Find where the given text appears and provide that cell's center as (X, Y) coordinate. 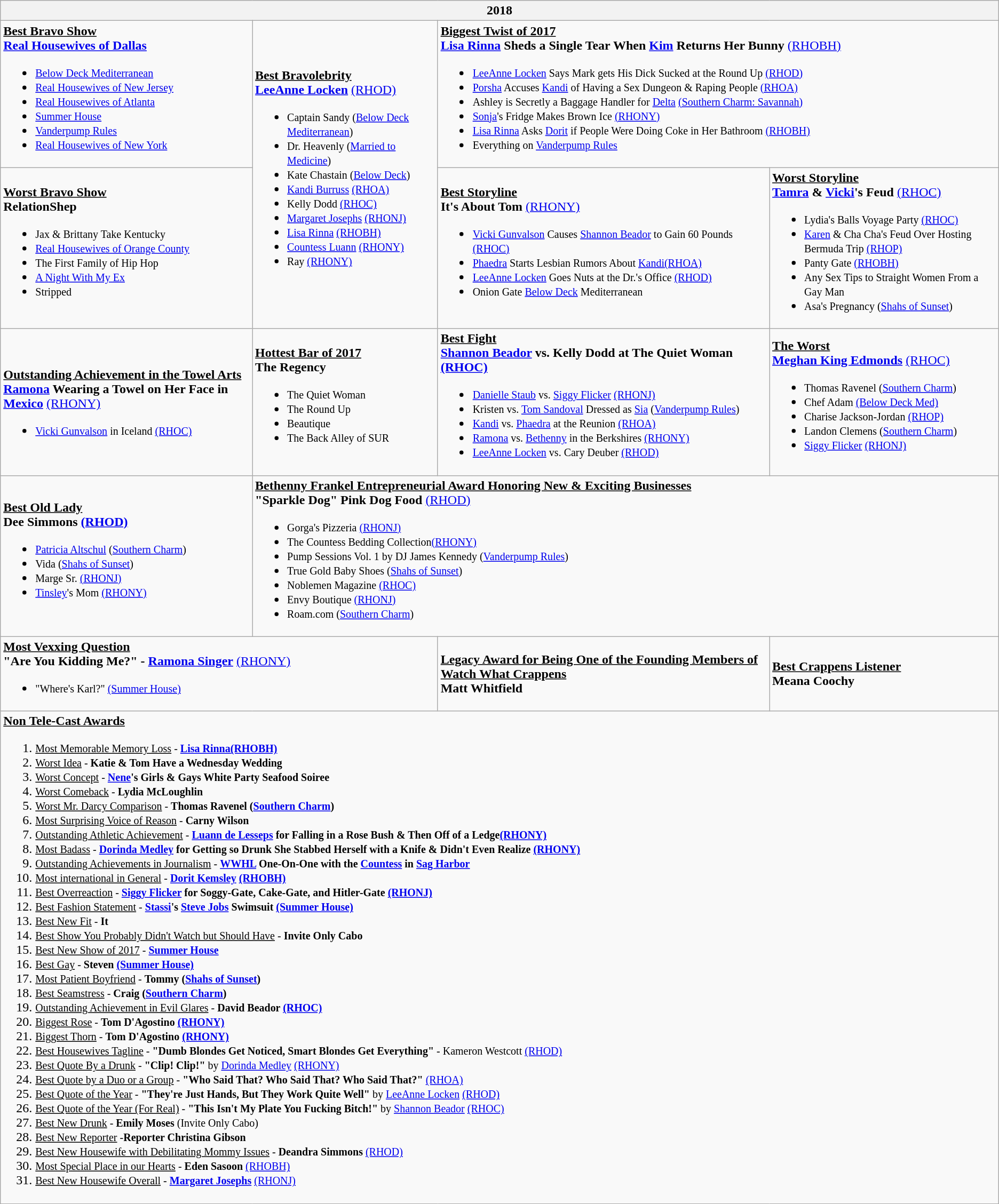
2018 (499, 11)
Outstanding Achievement in the Towel ArtsRamona Wearing a Towel on Her Face in Mexico (RHONY)Vicki Gunvalson in Iceland (RHOC) (126, 402)
Most Vexxing Question"Are You Kidding Me?" - Ramona Singer (RHONY)"Where's Karl?" (Summer House) (219, 674)
Best Crappens ListenerMeana Coochy (884, 674)
Hottest Bar of 2017The RegencyThe Quiet WomanThe Round UpBeautiqueThe Back Alley of SUR (345, 402)
Worst Bravo ShowRelationShepJax & Brittany Take KentuckyReal Housewives of Orange CountyThe First Family of Hip HopA Night With My ExStripped (126, 248)
Legacy Award for Being One of the Founding Members of Watch What CrappensMatt Whitfield (603, 674)
Best Old LadyDee Simmons (RHOD)Patricia Altschul (Southern Charm)Vida (Shahs of Sunset)Marge Sr. (RHONJ)Tinsley's Mom (RHONY) (126, 556)
